Pinpoint the cell where the given text exists, returning its (x, y) midpoint coordinate. 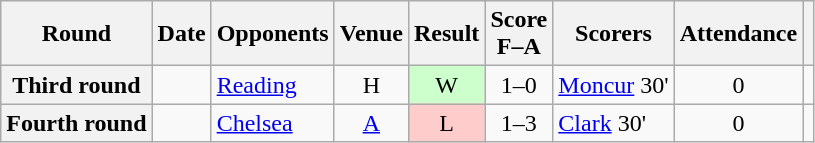
1–0 (519, 85)
Venue (371, 34)
Date (182, 34)
Clark 30' (614, 123)
Round (76, 34)
ScoreF–A (519, 34)
Result (446, 34)
Moncur 30' (614, 85)
Opponents (272, 34)
1–3 (519, 123)
Reading (272, 85)
Third round (76, 85)
Scorers (614, 34)
A (371, 123)
W (446, 85)
Fourth round (76, 123)
L (446, 123)
Attendance (738, 34)
Chelsea (272, 123)
H (371, 85)
